Identify which cell holds the provided text, then report its [x, y] central coordinate. 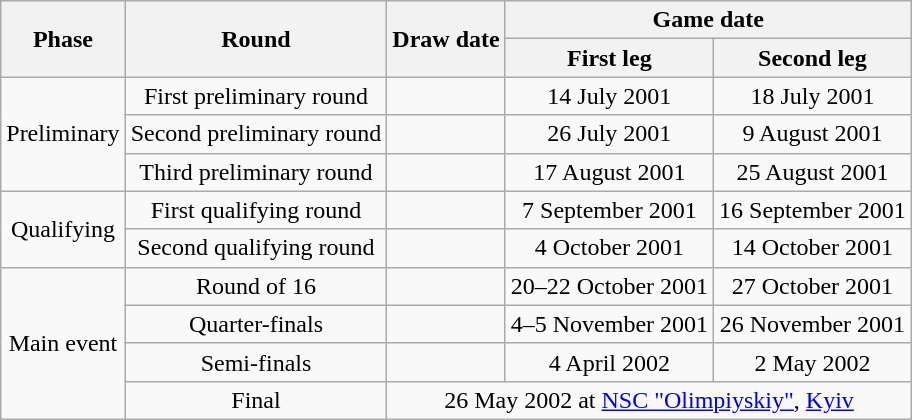
Preliminary [63, 134]
Round [256, 39]
26 July 2001 [609, 134]
First leg [609, 58]
Semi-finals [256, 362]
7 September 2001 [609, 210]
Second leg [813, 58]
27 October 2001 [813, 286]
17 August 2001 [609, 172]
Round of 16 [256, 286]
16 September 2001 [813, 210]
18 July 2001 [813, 96]
26 November 2001 [813, 324]
Qualifying [63, 229]
Second qualifying round [256, 248]
Game date [708, 20]
Final [256, 400]
Quarter-finals [256, 324]
20–22 October 2001 [609, 286]
9 August 2001 [813, 134]
Draw date [446, 39]
4–5 November 2001 [609, 324]
First qualifying round [256, 210]
Second preliminary round [256, 134]
26 May 2002 at NSC "Olimpiyskiy", Kyiv [649, 400]
Third preliminary round [256, 172]
14 October 2001 [813, 248]
4 April 2002 [609, 362]
4 October 2001 [609, 248]
First preliminary round [256, 96]
14 July 2001 [609, 96]
2 May 2002 [813, 362]
25 August 2001 [813, 172]
Phase [63, 39]
Main event [63, 343]
